From the cell containing the given text, extract its center point as (X, Y) coordinate. 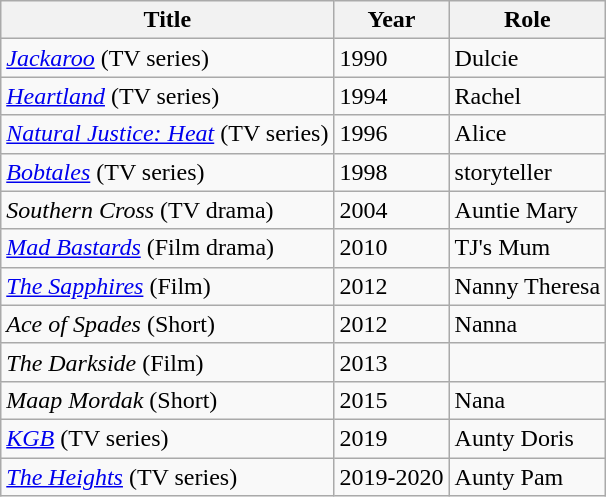
Southern Cross (TV drama) (168, 210)
Maap Mordak (Short) (168, 400)
Title (168, 20)
Nanna (528, 324)
2013 (392, 362)
storyteller (528, 172)
The Sapphires (Film) (168, 286)
Nanny Theresa (528, 286)
The Darkside (Film) (168, 362)
2010 (392, 248)
Rachel (528, 96)
Mad Bastards (Film drama) (168, 248)
Heartland (TV series) (168, 96)
1990 (392, 58)
Role (528, 20)
Auntie Mary (528, 210)
Aunty Pam (528, 477)
The Heights (TV series) (168, 477)
Year (392, 20)
TJ's Mum (528, 248)
Nana (528, 400)
Alice (528, 134)
Natural Justice: Heat (TV series) (168, 134)
Bobtales (TV series) (168, 172)
1998 (392, 172)
1996 (392, 134)
Ace of Spades (Short) (168, 324)
Aunty Doris (528, 438)
2019-2020 (392, 477)
1994 (392, 96)
2004 (392, 210)
KGB (TV series) (168, 438)
2019 (392, 438)
2015 (392, 400)
Dulcie (528, 58)
Jackaroo (TV series) (168, 58)
